Find where the given text appears and provide that cell's center as [X, Y] coordinate. 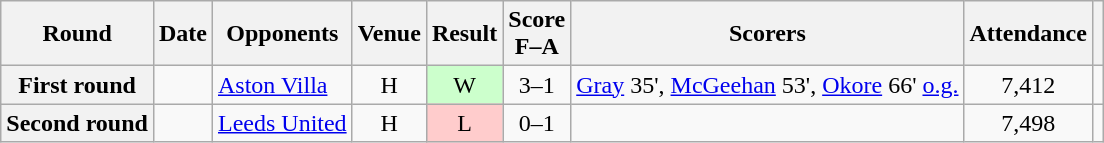
Scorers [768, 34]
3–1 [537, 85]
Venue [389, 34]
Round [78, 34]
Aston Villa [282, 85]
L [464, 123]
7,412 [1028, 85]
Attendance [1028, 34]
First round [78, 85]
W [464, 85]
Opponents [282, 34]
Gray 35', McGeehan 53', Okore 66' o.g. [768, 85]
ScoreF–A [537, 34]
0–1 [537, 123]
Second round [78, 123]
Leeds United [282, 123]
Result [464, 34]
7,498 [1028, 123]
Date [182, 34]
